Locate the cell with the specified text and output its (x, y) center coordinate. 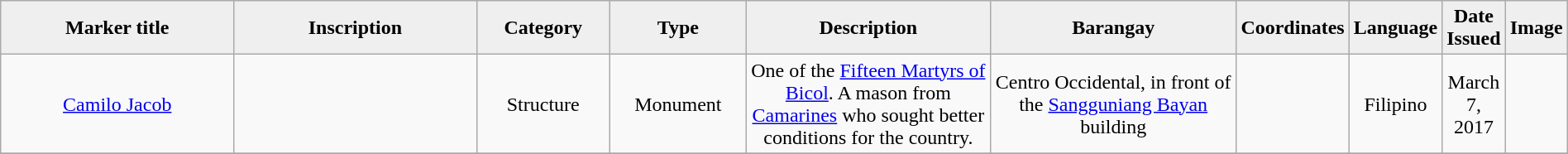
March 7, 2017 (1474, 104)
Image (1537, 28)
Marker title (117, 28)
Structure (543, 104)
Language (1395, 28)
One of the Fifteen Martyrs of Bicol. A mason from Camarines who sought better conditions for the country. (868, 104)
Barangay (1113, 28)
Date Issued (1474, 28)
Camilo Jacob (117, 104)
Centro Occidental, in front of the Sangguniang Bayan building (1113, 104)
Type (678, 28)
Monument (678, 104)
Filipino (1395, 104)
Coordinates (1293, 28)
Description (868, 28)
Inscription (356, 28)
Category (543, 28)
